Return the [x, y] coordinate for the center point of the cell that contains the specified text.  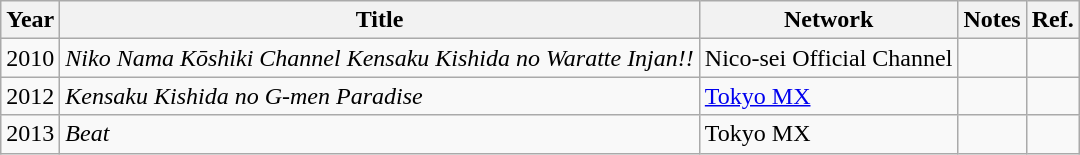
Ref. [1052, 20]
Year [30, 20]
2013 [30, 134]
Beat [380, 134]
Title [380, 20]
Notes [992, 20]
2012 [30, 96]
Kensaku Kishida no G-men Paradise [380, 96]
2010 [30, 58]
Network [828, 20]
Nico-sei Official Channel [828, 58]
Niko Nama Kōshiki Channel Kensaku Kishida no Waratte Injan!! [380, 58]
